Return the (X, Y) coordinate for the center point of the cell that contains the specified text.  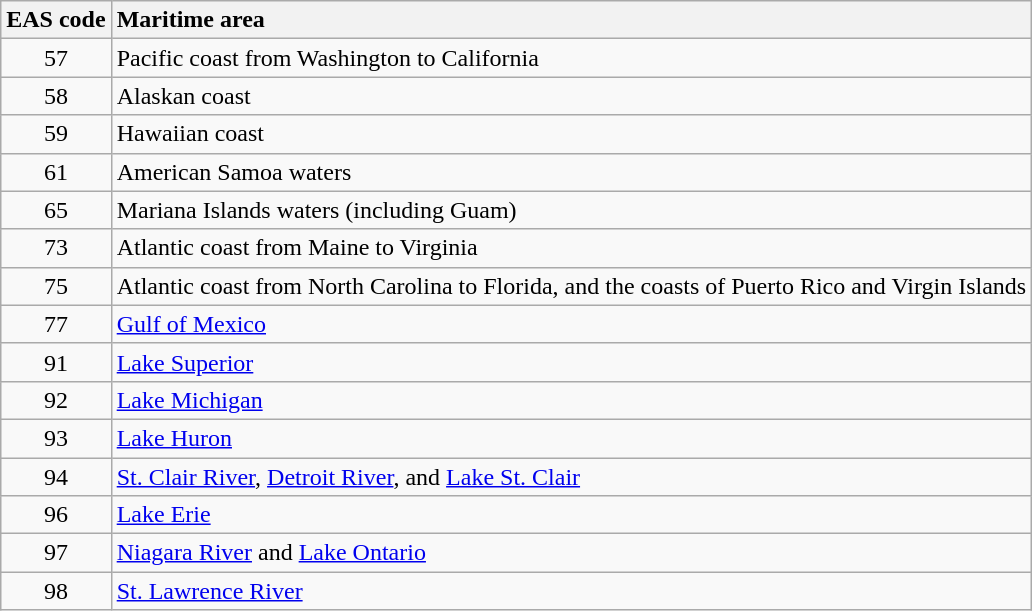
Mariana Islands waters (including Guam) (572, 210)
73 (56, 248)
Gulf of Mexico (572, 324)
98 (56, 591)
St. Clair River, Detroit River, and Lake St. Clair (572, 477)
Atlantic coast from North Carolina to Florida, and the coasts of Puerto Rico and Virgin Islands (572, 286)
58 (56, 96)
92 (56, 400)
Lake Huron (572, 438)
91 (56, 362)
77 (56, 324)
EAS code (56, 20)
65 (56, 210)
93 (56, 438)
Lake Michigan (572, 400)
American Samoa waters (572, 172)
59 (56, 134)
Maritime area (572, 20)
Niagara River and Lake Ontario (572, 553)
96 (56, 515)
97 (56, 553)
Lake Erie (572, 515)
61 (56, 172)
Lake Superior (572, 362)
Hawaiian coast (572, 134)
Atlantic coast from Maine to Virginia (572, 248)
Alaskan coast (572, 96)
St. Lawrence River (572, 591)
57 (56, 58)
Pacific coast from Washington to California (572, 58)
94 (56, 477)
75 (56, 286)
